Determine the (x, y) coordinate at the center of the cell enclosing the given text.  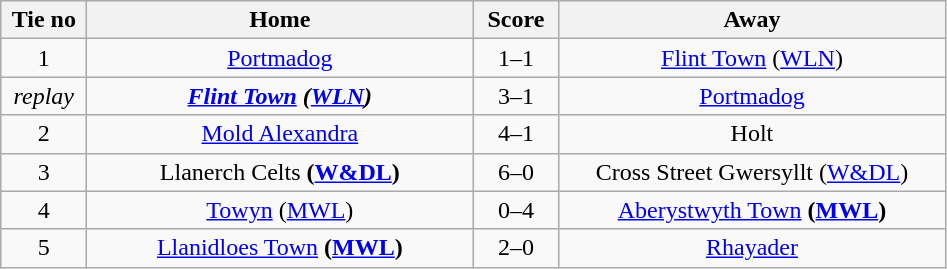
1 (44, 58)
Aberystwyth Town (MWL) (752, 210)
Rhayader (752, 248)
Away (752, 20)
3–1 (516, 96)
2–0 (516, 248)
0–4 (516, 210)
Tie no (44, 20)
6–0 (516, 172)
1–1 (516, 58)
Holt (752, 134)
Cross Street Gwersyllt (W&DL) (752, 172)
2 (44, 134)
replay (44, 96)
4–1 (516, 134)
Llanerch Celts (W&DL) (280, 172)
Mold Alexandra (280, 134)
Towyn (MWL) (280, 210)
5 (44, 248)
Llanidloes Town (MWL) (280, 248)
3 (44, 172)
Score (516, 20)
Home (280, 20)
4 (44, 210)
